From the cell containing the given text, extract its center point as [x, y] coordinate. 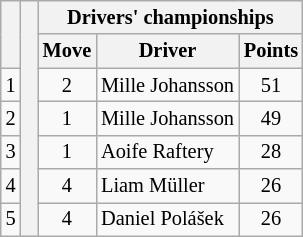
Driver [168, 51]
Points [271, 51]
5 [11, 219]
Liam Müller [168, 186]
Daniel Polášek [168, 219]
Drivers' championships [170, 17]
3 [11, 152]
28 [271, 152]
Aoife Raftery [168, 152]
Move [67, 51]
51 [271, 85]
49 [271, 118]
